Provide the [x, y] coordinate of the cell's center where the given text is located.  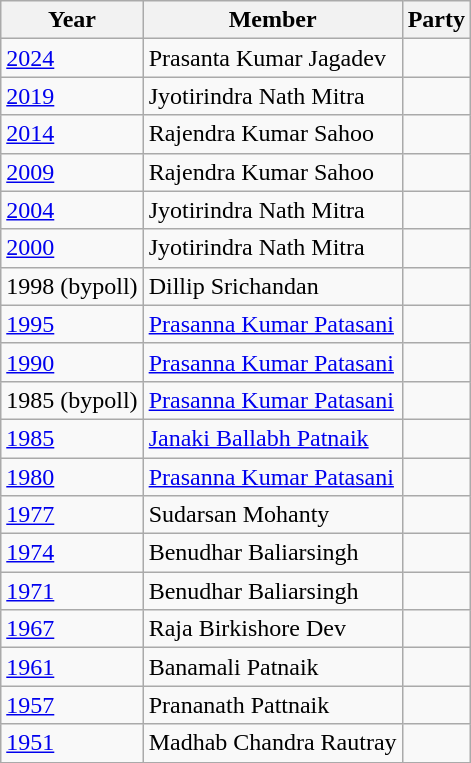
2004 [72, 210]
1974 [72, 553]
Raja Birkishore Dev [272, 629]
1961 [72, 667]
1971 [72, 591]
Janaki Ballabh Patnaik [272, 438]
1951 [72, 743]
2014 [72, 134]
2019 [72, 96]
1985 (bypoll) [72, 400]
1998 (bypoll) [72, 286]
Prasanta Kumar Jagadev [272, 58]
1977 [72, 515]
Dillip Srichandan [272, 286]
1995 [72, 324]
Year [72, 20]
Banamali Patnaik [272, 667]
2000 [72, 248]
1980 [72, 477]
1967 [72, 629]
1957 [72, 705]
Prananath Pattnaik [272, 705]
Sudarsan Mohanty [272, 515]
Party [436, 20]
1990 [72, 362]
2009 [72, 172]
1985 [72, 438]
Madhab Chandra Rautray [272, 743]
2024 [72, 58]
Member [272, 20]
